Detect which cell encompasses the target text, then output its (x, y) center coordinate. 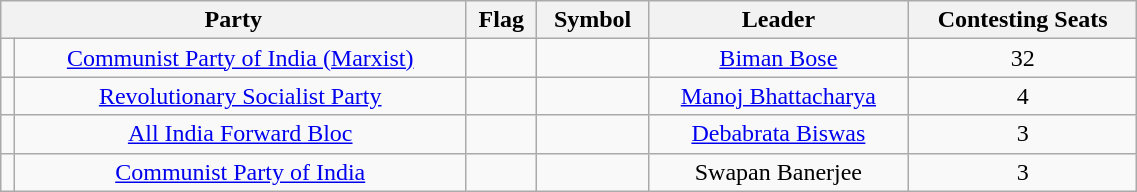
Leader (778, 20)
32 (1022, 58)
Manoj Bhattacharya (778, 96)
4 (1022, 96)
Flag (502, 20)
Swapan Banerjee (778, 172)
Communist Party of India (Marxist) (240, 58)
Party (234, 20)
All India Forward Bloc (240, 134)
Biman Bose (778, 58)
Revolutionary Socialist Party (240, 96)
Contesting Seats (1022, 20)
Communist Party of India (240, 172)
Debabrata Biswas (778, 134)
Symbol (592, 20)
